Return the [X, Y] coordinate for the center point of the cell that contains the specified text.  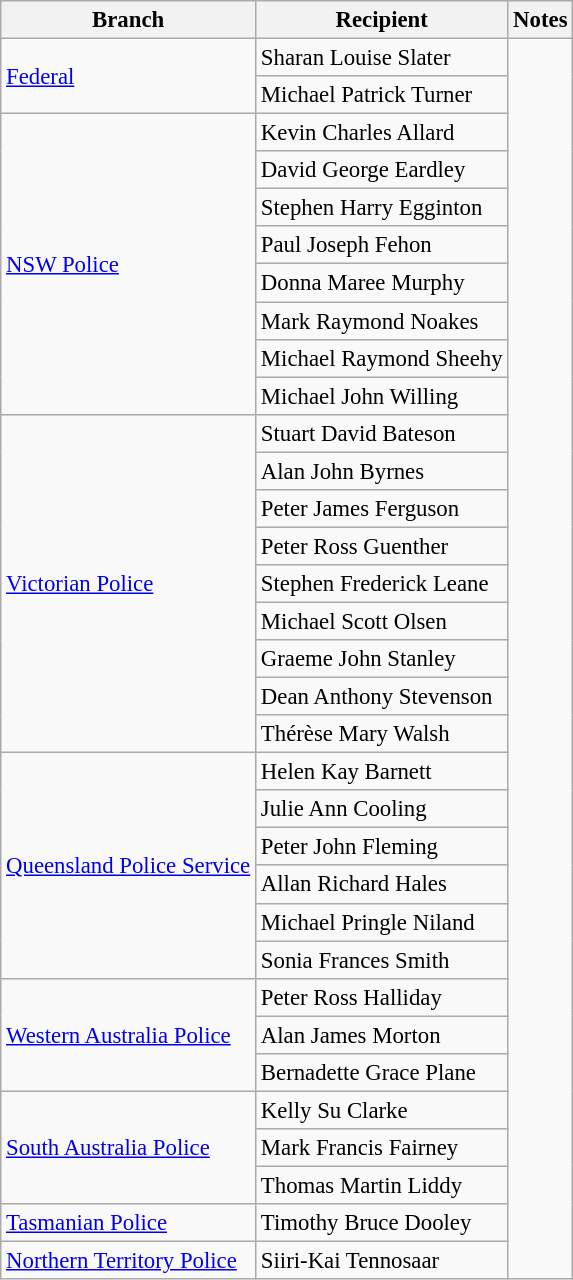
Julie Ann Cooling [382, 809]
Peter John Fleming [382, 847]
South Australia Police [128, 1148]
David George Eardley [382, 170]
Peter Ross Halliday [382, 997]
Michael Pringle Niland [382, 922]
Kelly Su Clarke [382, 1110]
Michael Patrick Turner [382, 95]
Sharan Louise Slater [382, 58]
Michael John Willing [382, 396]
Bernadette Grace Plane [382, 1073]
Kevin Charles Allard [382, 133]
Mark Raymond Noakes [382, 321]
Alan James Morton [382, 1035]
Allan Richard Hales [382, 885]
Helen Kay Barnett [382, 772]
Thomas Martin Liddy [382, 1185]
Stephen Frederick Leane [382, 584]
Queensland Police Service [128, 866]
Paul Joseph Fehon [382, 245]
Siiri-Kai Tennosaar [382, 1261]
Northern Territory Police [128, 1261]
Recipient [382, 20]
Stephen Harry Egginton [382, 208]
Sonia Frances Smith [382, 960]
Branch [128, 20]
Tasmanian Police [128, 1223]
Notes [540, 20]
Michael Raymond Sheehy [382, 358]
Western Australia Police [128, 1034]
Dean Anthony Stevenson [382, 697]
Alan John Byrnes [382, 471]
Thérèse Mary Walsh [382, 734]
Michael Scott Olsen [382, 621]
Stuart David Bateson [382, 433]
Graeme John Stanley [382, 659]
Timothy Bruce Dooley [382, 1223]
Peter Ross Guenther [382, 546]
Victorian Police [128, 583]
Federal [128, 76]
NSW Police [128, 264]
Mark Francis Fairney [382, 1148]
Peter James Ferguson [382, 509]
Donna Maree Murphy [382, 283]
